Locate the cell with the specified text and output its (x, y) center coordinate. 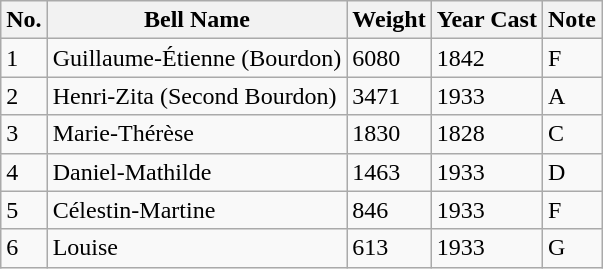
A (572, 96)
Bell Name (197, 20)
Célestin-Martine (197, 210)
5 (24, 210)
Louise (197, 248)
4 (24, 172)
6 (24, 248)
Year Cast (486, 20)
1 (24, 58)
No. (24, 20)
3471 (389, 96)
1842 (486, 58)
D (572, 172)
1463 (389, 172)
Marie-Thérèse (197, 134)
846 (389, 210)
Henri-Zita (Second Bourdon) (197, 96)
6080 (389, 58)
Guillaume-Étienne (Bourdon) (197, 58)
C (572, 134)
1830 (389, 134)
Daniel-Mathilde (197, 172)
G (572, 248)
2 (24, 96)
3 (24, 134)
Note (572, 20)
1828 (486, 134)
Weight (389, 20)
613 (389, 248)
